Extract the (x, y) coordinate from the center of the cell holding the provided text.  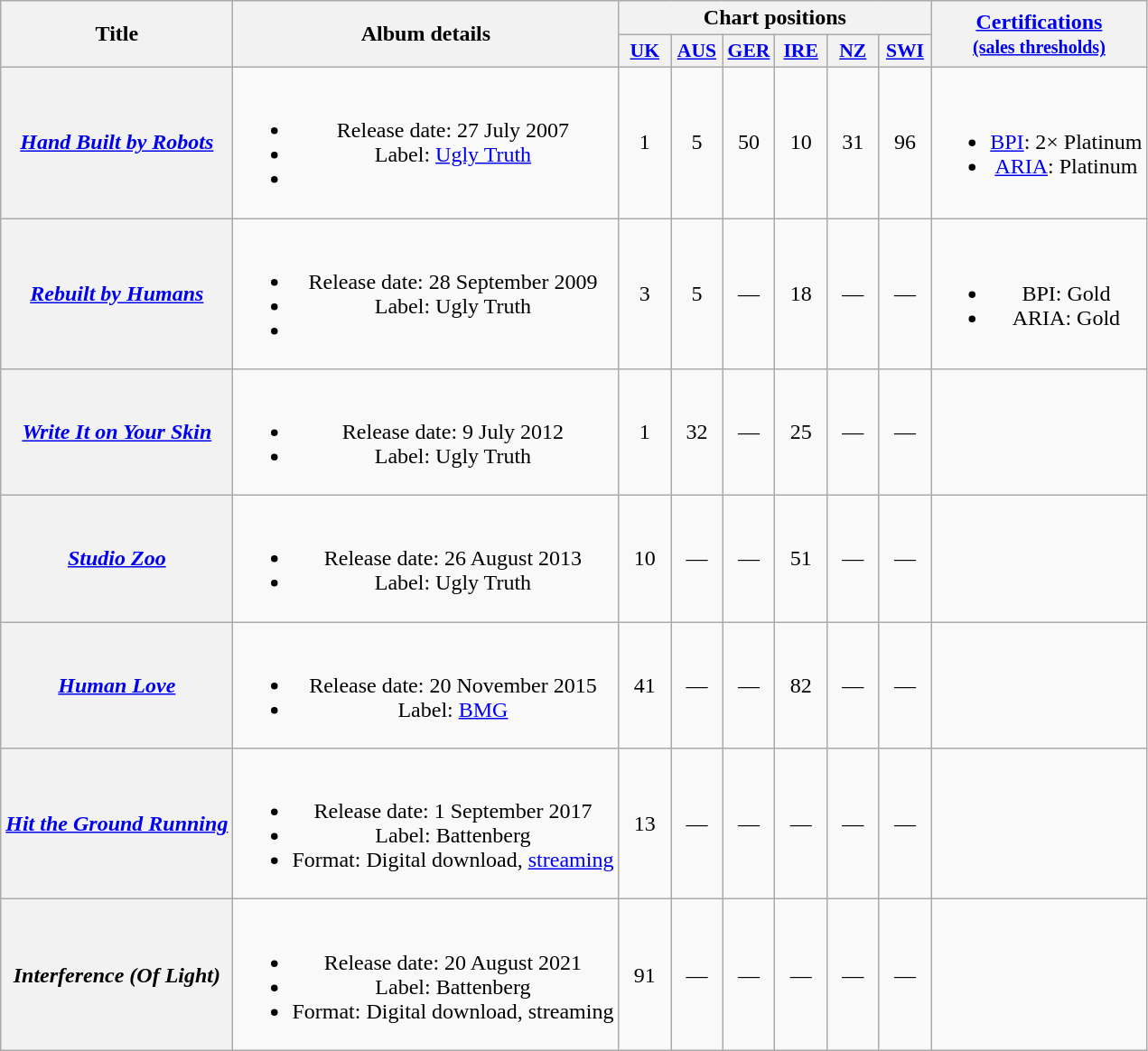
Interference (Of Light) (117, 975)
Certifications(sales thresholds) (1039, 34)
Hit the Ground Running (117, 823)
Human Love (117, 685)
50 (749, 143)
82 (801, 685)
Release date: 9 July 2012Label: Ugly Truth (426, 432)
Chart positions (775, 18)
25 (801, 432)
Release date: 20 November 2015Label: BMG (426, 685)
31 (853, 143)
51 (801, 559)
Release date: 20 August 2021Label: BattenbergFormat: Digital download, streaming (426, 975)
SWI (905, 51)
Write It on Your Skin (117, 432)
IRE (801, 51)
Rebuilt by Humans (117, 294)
BPI: GoldARIA: Gold (1039, 294)
Release date: 28 September 2009Label: Ugly Truth (426, 294)
41 (645, 685)
Release date: 26 August 2013Label: Ugly Truth (426, 559)
3 (645, 294)
Title (117, 34)
NZ (853, 51)
32 (697, 432)
Release date: 27 July 2007Label: Ugly Truth (426, 143)
91 (645, 975)
AUS (697, 51)
UK (645, 51)
BPI: 2× PlatinumARIA: Platinum (1039, 143)
Album details (426, 34)
18 (801, 294)
Studio Zoo (117, 559)
13 (645, 823)
Release date: 1 September 2017Label: BattenbergFormat: Digital download, streaming (426, 823)
96 (905, 143)
Hand Built by Robots (117, 143)
GER (749, 51)
